Scan for the cell matching the given text and deliver its (X, Y) coordinate at center. 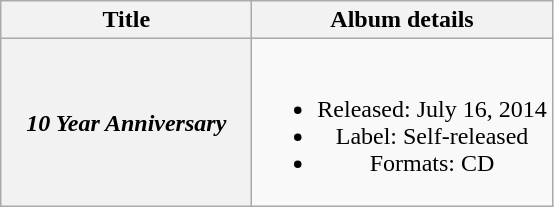
10 Year Anniversary (126, 122)
Released: July 16, 2014 Label: Self-releasedFormats: CD (402, 122)
Title (126, 20)
Album details (402, 20)
